Identify which cell holds the provided text, then report its (x, y) central coordinate. 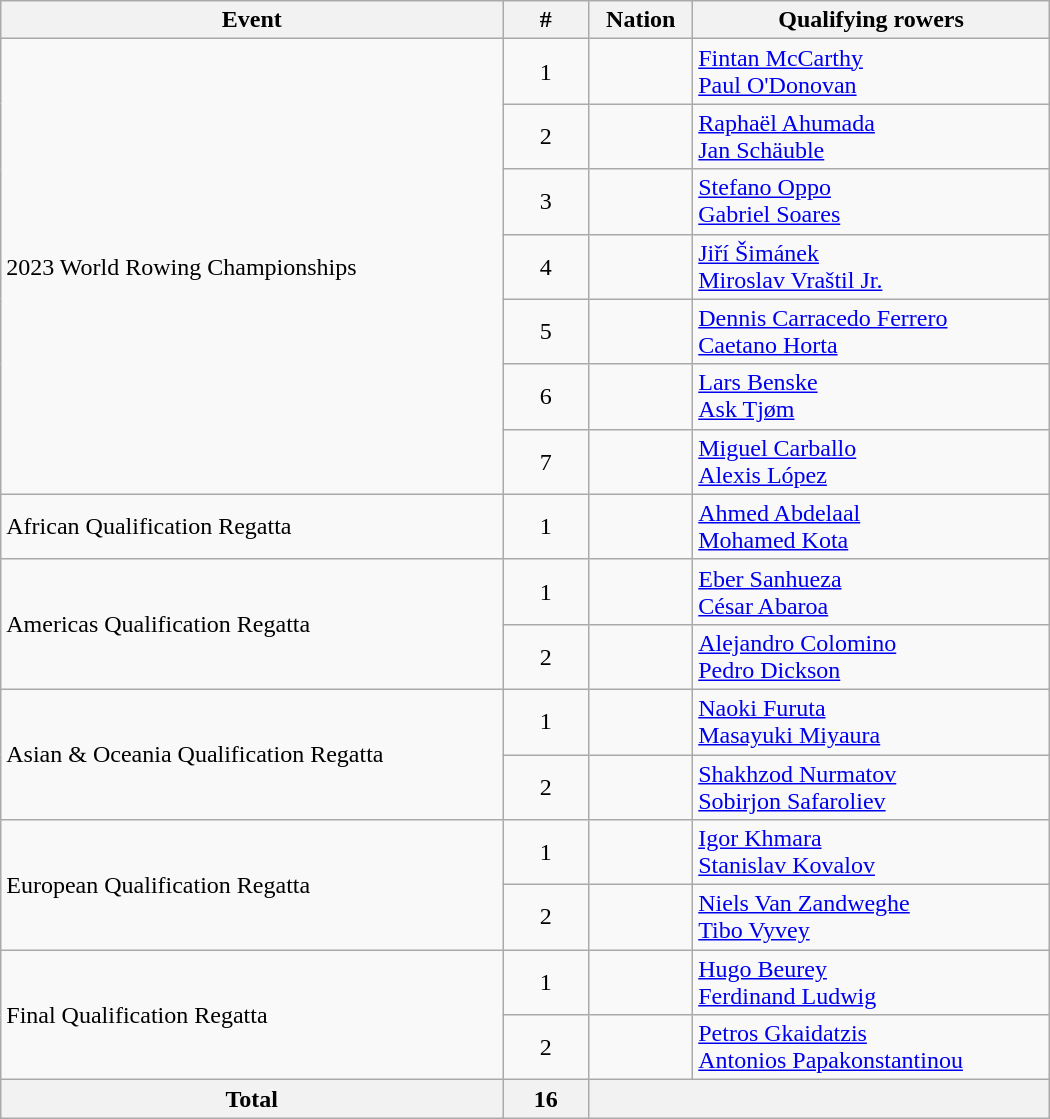
3 (546, 202)
5 (546, 332)
4 (546, 266)
Asian & Oceania Qualification Regatta (252, 754)
Stefano OppoGabriel Soares (872, 202)
Alejandro ColominoPedro Dickson (872, 656)
Fintan McCarthyPaul O'Donovan (872, 72)
African Qualification Regatta (252, 526)
Eber SanhuezaCésar Abaroa (872, 592)
2023 World Rowing Championships (252, 266)
Shakhzod NurmatovSobirjon Safaroliev (872, 786)
European Qualification Regatta (252, 885)
Event (252, 20)
Americas Qualification Regatta (252, 624)
Jiří ŠimánekMiroslav Vraštil Jr. (872, 266)
Petros GkaidatzisAntonios Papakonstantinou (872, 1048)
Dennis Carracedo FerreroCaetano Horta (872, 332)
Lars BenskeAsk Tjøm (872, 396)
Raphaël AhumadaJan Schäuble (872, 136)
6 (546, 396)
Total (252, 1099)
Nation (641, 20)
Final Qualification Regatta (252, 1015)
Ahmed AbdelaalMohamed Kota (872, 526)
Qualifying rowers (872, 20)
Hugo BeureyFerdinand Ludwig (872, 982)
Naoki FurutaMasayuki Miyaura (872, 722)
Igor KhmaraStanislav Kovalov (872, 852)
16 (546, 1099)
7 (546, 462)
Niels Van ZandwegheTibo Vyvey (872, 918)
# (546, 20)
Miguel CarballoAlexis López (872, 462)
